Extract the (x, y) coordinate from the center of the cell holding the provided text.  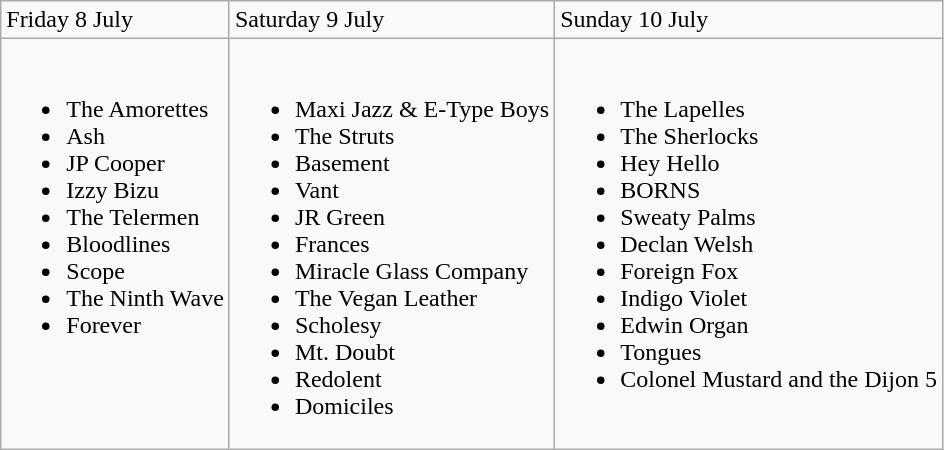
The LapellesThe SherlocksHey HelloBORNSSweaty PalmsDeclan WelshForeign FoxIndigo VioletEdwin OrganTonguesColonel Mustard and the Dijon 5 (749, 244)
Friday 8 July (116, 20)
Maxi Jazz & E-Type BoysThe StrutsBasementVantJR GreenFrancesMiracle Glass CompanyThe Vegan LeatherScholesyMt. DoubtRedolentDomiciles (392, 244)
The AmorettesAshJP CooperIzzy BizuThe TelermenBloodlinesScopeThe Ninth WaveForever (116, 244)
Saturday 9 July (392, 20)
Sunday 10 July (749, 20)
